Return the [x, y] coordinate for the center point of the cell that contains the specified text.  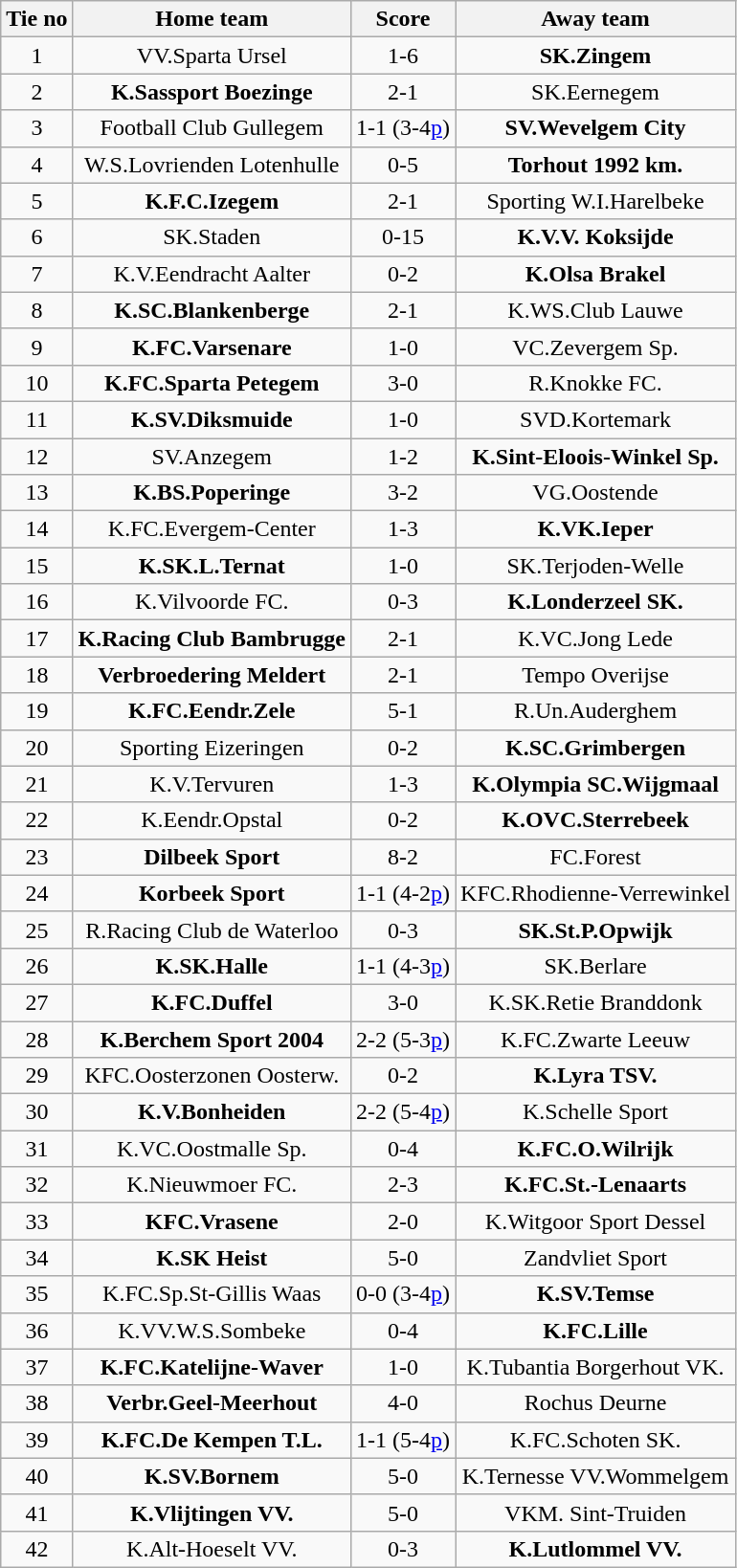
VKM. Sint-Truiden [595, 1512]
Dilbeek Sport [212, 857]
22 [36, 820]
K.Olympia SC.Wijgmaal [595, 784]
VC.Zevergem Sp. [595, 347]
K.Lyra TSV. [595, 1076]
14 [36, 529]
Tempo Overijse [595, 675]
10 [36, 383]
K.V.V. Koksijde [595, 237]
6 [36, 237]
K.V.Bonheiden [212, 1112]
3 [36, 128]
16 [36, 602]
37 [36, 1367]
20 [36, 748]
K.FC.Sp.St-Gillis Waas [212, 1294]
R.Racing Club de Waterloo [212, 930]
K.Alt-Hoeselt VV. [212, 1549]
26 [36, 966]
34 [36, 1258]
1-1 (5-4p) [402, 1440]
Home team [212, 19]
W.S.Lovrienden Lotenhulle [212, 165]
K.FC.St.-Lenaarts [595, 1185]
K.SK.Retie Branddonk [595, 1002]
R.Knokke FC. [595, 383]
KFC.Rhodienne-Verrewinkel [595, 893]
K.V.Eendracht Aalter [212, 274]
15 [36, 566]
Tie no [36, 19]
K.VK.Ieper [595, 529]
19 [36, 711]
1 [36, 56]
K.VV.W.S.Sombeke [212, 1331]
5-1 [402, 711]
13 [36, 493]
4 [36, 165]
24 [36, 893]
28 [36, 1039]
K.Eendr.Opstal [212, 820]
SV.Wevelgem City [595, 128]
38 [36, 1403]
VV.Sparta Ursel [212, 56]
0-0 (3-4p) [402, 1294]
9 [36, 347]
2 [36, 92]
K.FC.Evergem-Center [212, 529]
K.Sint-Eloois-Winkel Sp. [595, 457]
K.Olsa Brakel [595, 274]
2-2 (5-3p) [402, 1039]
33 [36, 1221]
12 [36, 457]
K.FC.Sparta Petegem [212, 383]
K.Nieuwmoer FC. [212, 1185]
SVD.Kortemark [595, 419]
42 [36, 1549]
SK.Staden [212, 237]
17 [36, 638]
K.VC.Jong Lede [595, 638]
KFC.Oosterzonen Oosterw. [212, 1076]
21 [36, 784]
K.Vlijtingen VV. [212, 1512]
5 [36, 201]
K.FC.Katelijne-Waver [212, 1367]
K.SV.Bornem [212, 1476]
K.V.Tervuren [212, 784]
K.Berchem Sport 2004 [212, 1039]
2-0 [402, 1221]
SK.Terjoden-Welle [595, 566]
Zandvliet Sport [595, 1258]
1-1 (4-2p) [402, 893]
7 [36, 274]
K.FC.Lille [595, 1331]
KFC.Vrasene [212, 1221]
4-0 [402, 1403]
K.SC.Blankenberge [212, 310]
Sporting W.I.Harelbeke [595, 201]
K.SV.Temse [595, 1294]
8 [36, 310]
8-2 [402, 857]
0-5 [402, 165]
K.OVC.Sterrebeek [595, 820]
K.FC.Schoten SK. [595, 1440]
31 [36, 1149]
41 [36, 1512]
K.Londerzeel SK. [595, 602]
Football Club Gullegem [212, 128]
36 [36, 1331]
K.Vilvoorde FC. [212, 602]
2-2 (5-4p) [402, 1112]
Torhout 1992 km. [595, 165]
K.FC.Eendr.Zele [212, 711]
K.Lutlommel VV. [595, 1549]
1-6 [402, 56]
Verbr.Geel-Meerhout [212, 1403]
K.Ternesse VV.Wommelgem [595, 1476]
K.SV.Diksmuide [212, 419]
K.F.C.Izegem [212, 201]
Score [402, 19]
K.VC.Oostmalle Sp. [212, 1149]
K.SK.Halle [212, 966]
K.SC.Grimbergen [595, 748]
1-1 (3-4p) [402, 128]
30 [36, 1112]
R.Un.Auderghem [595, 711]
K.SK.L.Ternat [212, 566]
Korbeek Sport [212, 893]
K.FC.O.Wilrijk [595, 1149]
SK.Zingem [595, 56]
K.Schelle Sport [595, 1112]
K.SK Heist [212, 1258]
18 [36, 675]
25 [36, 930]
SK.Eernegem [595, 92]
40 [36, 1476]
32 [36, 1185]
35 [36, 1294]
FC.Forest [595, 857]
K.Tubantia Borgerhout VK. [595, 1367]
Away team [595, 19]
K.Sassport Boezinge [212, 92]
K.FC.De Kempen T.L. [212, 1440]
SK.Berlare [595, 966]
SV.Anzegem [212, 457]
K.WS.Club Lauwe [595, 310]
K.FC.Varsenare [212, 347]
Verbroedering Meldert [212, 675]
Sporting Eizeringen [212, 748]
K.Witgoor Sport Dessel [595, 1221]
2-3 [402, 1185]
11 [36, 419]
K.FC.Zwarte Leeuw [595, 1039]
23 [36, 857]
Rochus Deurne [595, 1403]
SK.St.P.Opwijk [595, 930]
29 [36, 1076]
K.Racing Club Bambrugge [212, 638]
1-1 (4-3p) [402, 966]
39 [36, 1440]
1-2 [402, 457]
VG.Oostende [595, 493]
3-2 [402, 493]
K.FC.Duffel [212, 1002]
27 [36, 1002]
0-15 [402, 237]
K.BS.Poperinge [212, 493]
